Return [X, Y] of the center of cell containing provided text 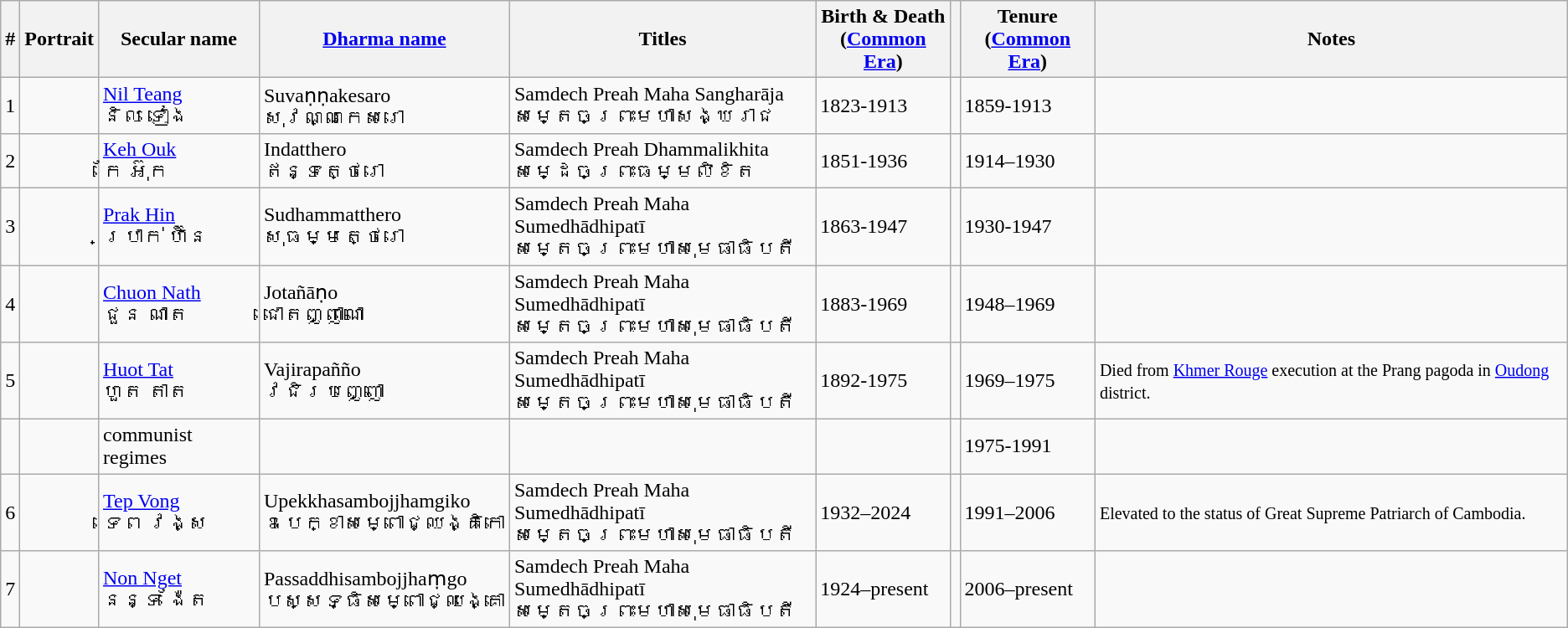
Sudhammattheroសុធម្មត្ថេរោ [384, 226]
Tenure (Common Era) [1027, 39]
Dharma name [384, 39]
Died from Khmer Rouge execution at the Prang pagoda in Oudong district. [1331, 381]
Passaddhisambojjhaṃgoបស្សទ្ធិសម្ពោជ្ឈង្គោ [384, 589]
6 [10, 512]
1851-1936 [883, 161]
3 [10, 226]
Upekkhasambojjhamgikoឧបេក្ខាសម្ពោជ្ឈង្គិកោ [384, 512]
1859-1913 [1027, 106]
Vajirapaññoវជិរបញ្ញោ [384, 381]
1975-1991 [1027, 447]
communist regimes [178, 447]
1863-1947 [883, 226]
Notes [1331, 39]
Chuon Nathជួន ណាត [178, 303]
Suvaṇṇakesaroសុវណ្ណកេសរោ [384, 106]
Elevated to the status of Great Supreme Patriarch of Cambodia. [1331, 512]
1948–1969 [1027, 303]
Tep Vongទេព វង្ស [178, 512]
Nil Teangនិល ទៀង [178, 106]
2 [10, 161]
1914–1930 [1027, 161]
Keh Oukកែ អ៊ុក [178, 161]
Samdech Preah Maha Sangharājaសម្តេចព្រះមហាសង្ឃរាជ [662, 106]
Jotañāṇoជោតញ្ញាណោ [384, 303]
4 [10, 303]
Birth & Death (Common Era) [883, 39]
1969–1975 [1027, 381]
Huot Tatហួត តាត [178, 381]
Portrait [59, 39]
5 [10, 381]
1892-1975 [883, 381]
1932–2024 [883, 512]
1991–2006 [1027, 512]
Secular name [178, 39]
Prak Hinប្រាក់ ហ៊ិន [178, 226]
2006–present [1027, 589]
1930-1947 [1027, 226]
Indattheroឥន្ទត្ថេរោ [384, 161]
1 [10, 106]
1924–present [883, 589]
1823-1913 [883, 106]
Non Ngetនន្ទ ង៉ែត [178, 589]
1883-1969 [883, 303]
Titles [662, 39]
7 [10, 589]
# [10, 39]
Samdech Preah Dhammalikhitaសម្ដេចព្រះធម្មលិខិត [662, 161]
